Identify which cell holds the provided text, then report its (x, y) central coordinate. 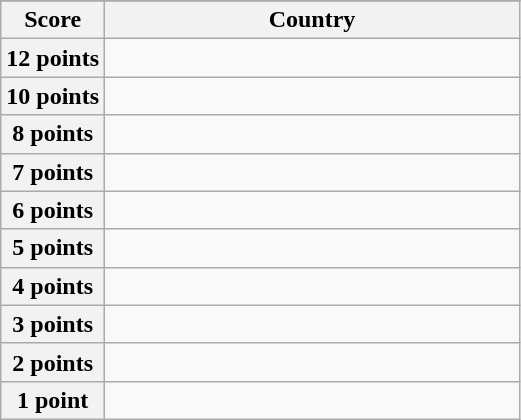
3 points (53, 324)
2 points (53, 362)
Country (312, 20)
6 points (53, 210)
1 point (53, 400)
5 points (53, 248)
Score (53, 20)
10 points (53, 96)
7 points (53, 172)
12 points (53, 58)
4 points (53, 286)
8 points (53, 134)
